Detect which cell encompasses the target text, then output its (X, Y) center coordinate. 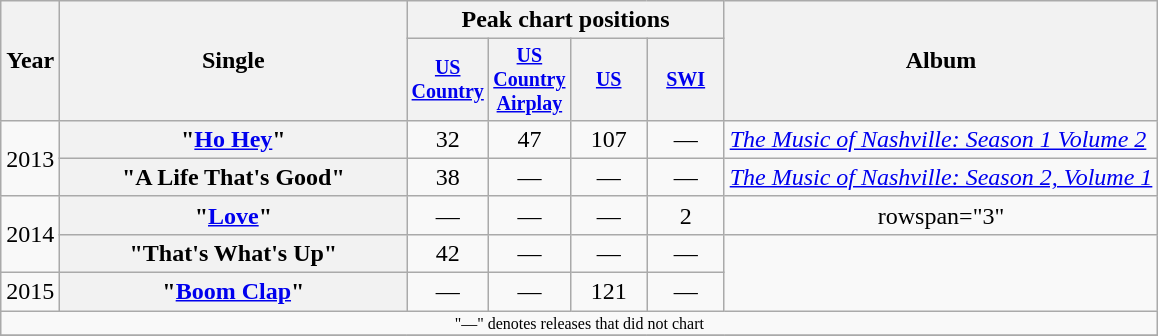
US Country Airplay (530, 80)
Album (941, 61)
The Music of Nashville: Season 2, Volume 1 (941, 177)
"Ho Hey" (234, 139)
38 (448, 177)
"Love" (234, 215)
107 (608, 139)
47 (530, 139)
Year (30, 61)
2015 (30, 292)
US (608, 80)
2014 (30, 234)
US Country (448, 80)
2 (686, 215)
42 (448, 253)
Peak chart positions (566, 20)
"—" denotes releases that did not chart (580, 323)
"That's What's Up" (234, 253)
The Music of Nashville: Season 1 Volume 2 (941, 139)
"Boom Clap" (234, 292)
2013 (30, 158)
Single (234, 61)
SWI (686, 80)
32 (448, 139)
rowspan="3" (941, 215)
"A Life That's Good" (234, 177)
121 (608, 292)
